Return the (x, y) coordinate for the center point of the cell that contains the specified text.  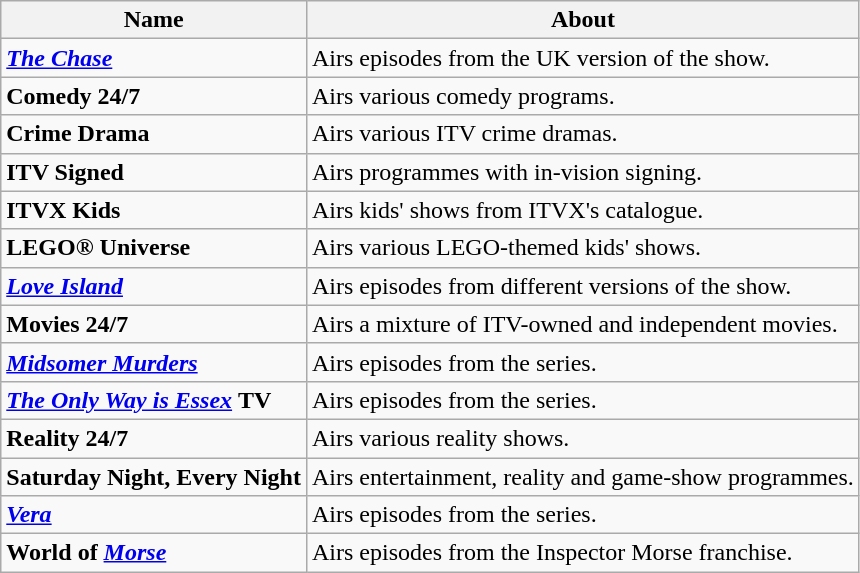
ITV Signed (154, 172)
Comedy 24/7 (154, 96)
Airs various reality shows. (582, 438)
Airs a mixture of ITV-owned and independent movies. (582, 324)
Midsomer Murders (154, 362)
ITVX Kids (154, 210)
Airs programmes with in-vision signing. (582, 172)
Saturday Night, Every Night (154, 477)
The Only Way is Essex TV (154, 400)
Airs various ITV crime dramas. (582, 134)
World of Morse (154, 553)
Airs kids' shows from ITVX's catalogue. (582, 210)
Reality 24/7 (154, 438)
Movies 24/7 (154, 324)
About (582, 20)
Vera (154, 515)
Airs entertainment, reality and game-show programmes. (582, 477)
LEGO® Universe (154, 248)
Airs various LEGO-themed kids' shows. (582, 248)
Name (154, 20)
Airs episodes from the Inspector Morse franchise. (582, 553)
Airs episodes from different versions of the show. (582, 286)
Airs various comedy programs. (582, 96)
Crime Drama (154, 134)
Love Island (154, 286)
Airs episodes from the UK version of the show. (582, 58)
The Chase (154, 58)
